Identify which cell holds the provided text, then report its (x, y) central coordinate. 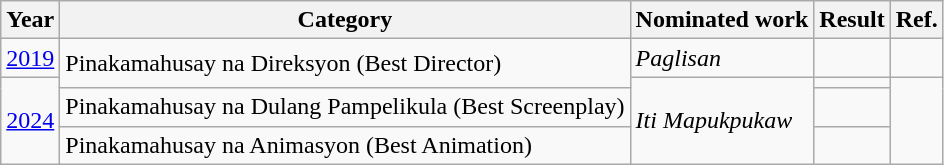
Ref. (916, 20)
Pinakamahusay na Animasyon (Best Animation) (345, 145)
Nominated work (722, 20)
Pinakamahusay na Dulang Pampelikula (Best Screenplay) (345, 107)
Year (30, 20)
Result (852, 20)
2024 (30, 120)
Category (345, 20)
Iti Mapukpukaw (722, 120)
Pinakamahusay na Direksyon (Best Director) (345, 64)
2019 (30, 58)
Paglisan (722, 58)
